Identify which cell holds the provided text, then report its (X, Y) central coordinate. 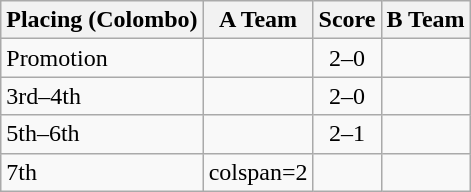
Promotion (102, 58)
B Team (426, 20)
3rd–4th (102, 96)
colspan=2 (258, 172)
A Team (258, 20)
Placing (Colombo) (102, 20)
5th–6th (102, 134)
7th (102, 172)
2–1 (347, 134)
Score (347, 20)
